Return the [x, y] coordinate for the center point of the cell that contains the specified text.  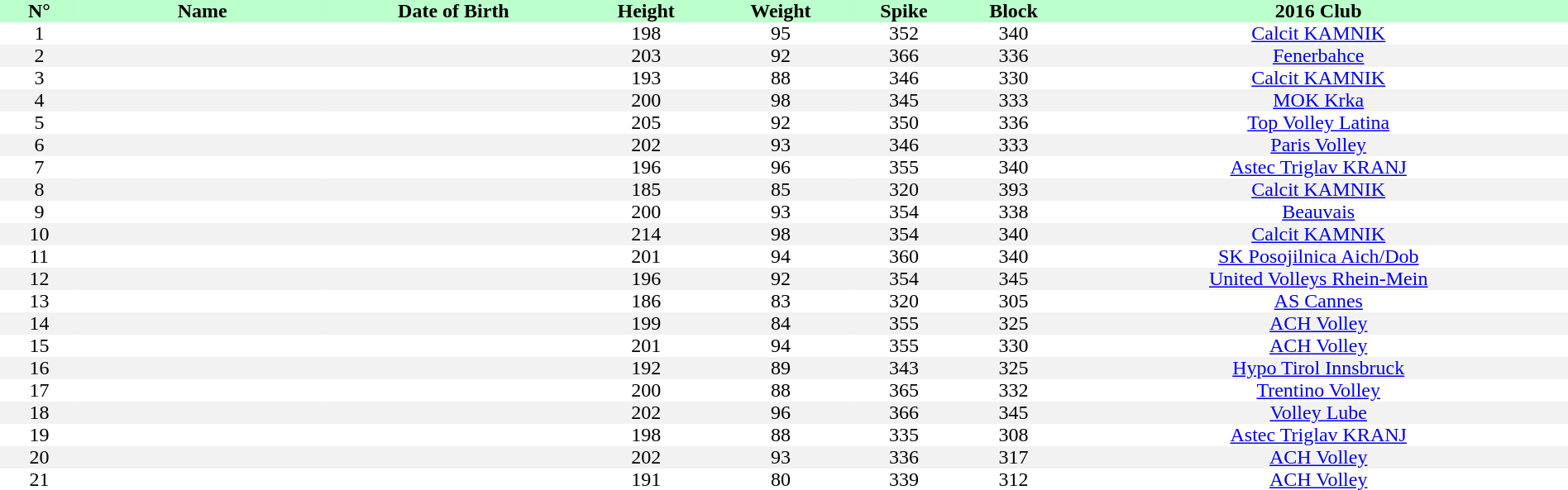
365 [905, 390]
MOK Krka [1318, 101]
Weight [781, 12]
89 [781, 369]
Name [203, 12]
16 [40, 369]
18 [40, 413]
Spike [905, 12]
84 [781, 324]
317 [1014, 458]
85 [781, 190]
332 [1014, 390]
192 [646, 369]
Date of Birth [453, 12]
Volley Lube [1318, 413]
199 [646, 324]
17 [40, 390]
193 [646, 78]
4 [40, 101]
13 [40, 301]
3 [40, 78]
186 [646, 301]
11 [40, 256]
14 [40, 324]
7 [40, 167]
343 [905, 369]
Top Volley Latina [1318, 122]
335 [905, 435]
9 [40, 212]
2016 Club [1318, 12]
19 [40, 435]
Trentino Volley [1318, 390]
308 [1014, 435]
5 [40, 122]
Block [1014, 12]
305 [1014, 301]
12 [40, 279]
205 [646, 122]
Beauvais [1318, 212]
214 [646, 235]
SK Posojilnica Aich/Dob [1318, 256]
15 [40, 345]
United Volleys Rhein-Mein [1318, 279]
10 [40, 235]
N° [40, 12]
185 [646, 190]
393 [1014, 190]
20 [40, 458]
AS Cannes [1318, 301]
83 [781, 301]
95 [781, 33]
Paris Volley [1318, 145]
338 [1014, 212]
350 [905, 122]
6 [40, 145]
1 [40, 33]
Hypo Tirol Innsbruck [1318, 369]
Height [646, 12]
2 [40, 56]
203 [646, 56]
360 [905, 256]
352 [905, 33]
8 [40, 190]
Fenerbahce [1318, 56]
